Capture the cell that displays the provided text and extract its [X, Y] central coordinate. 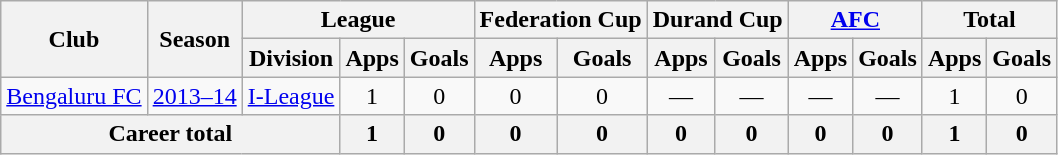
Total [989, 20]
League [358, 20]
2013–14 [194, 96]
Club [74, 39]
Division [291, 58]
Career total [170, 134]
Durand Cup [718, 20]
I-League [291, 96]
Season [194, 39]
Bengaluru FC [74, 96]
AFC [855, 20]
Federation Cup [560, 20]
